Determine the (X, Y) coordinate at the center of the cell enclosing the given text.  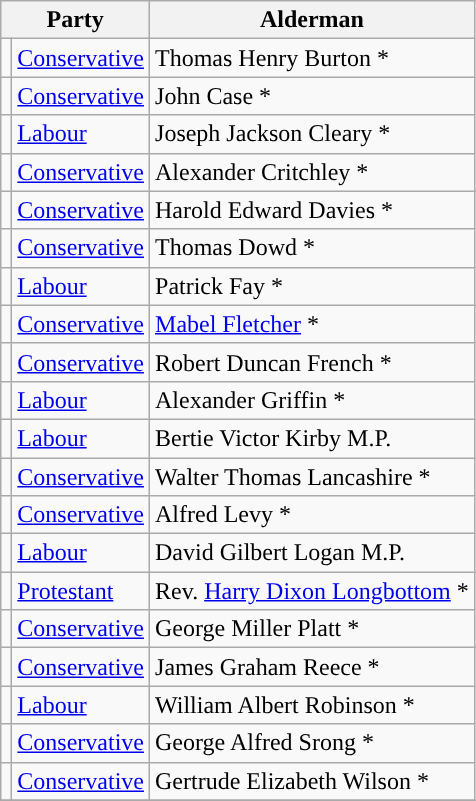
Alexander Griffin * (312, 400)
Alfred Levy * (312, 515)
Party (76, 20)
Thomas Henry Burton * (312, 58)
William Albert Robinson * (312, 705)
Mabel Fletcher * (312, 324)
George Alfred Srong * (312, 743)
Rev. Harry Dixon Longbottom * (312, 591)
Alexander Critchley * (312, 172)
Robert Duncan French * (312, 362)
John Case * (312, 96)
Joseph Jackson Cleary * (312, 134)
Protestant (81, 591)
Bertie Victor Kirby M.P. (312, 438)
James Graham Reece * (312, 667)
Alderman (312, 20)
Gertrude Elizabeth Wilson * (312, 781)
Harold Edward Davies * (312, 210)
Patrick Fay * (312, 286)
David Gilbert Logan M.P. (312, 553)
George Miller Platt * (312, 629)
Thomas Dowd * (312, 248)
Walter Thomas Lancashire * (312, 477)
